For the text-containing cell, return its midpoint in [x, y] coordinate format. 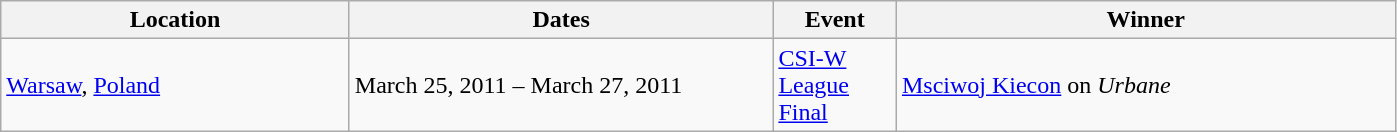
Msciwoj Kiecon on Urbane [1146, 85]
March 25, 2011 – March 27, 2011 [561, 85]
Winner [1146, 20]
Warsaw, Poland [176, 85]
CSI-W League Final [835, 85]
Location [176, 20]
Dates [561, 20]
Event [835, 20]
